Locate the cell with the specified text and output its (x, y) center coordinate. 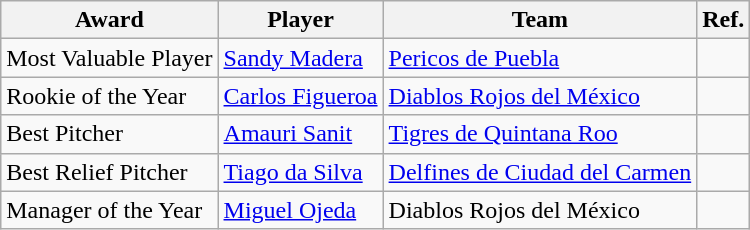
Tigres de Quintana Roo (540, 134)
Miguel Ojeda (300, 210)
Ref. (724, 20)
Most Valuable Player (110, 58)
Carlos Figueroa (300, 96)
Delfines de Ciudad del Carmen (540, 172)
Team (540, 20)
Sandy Madera (300, 58)
Amauri Sanit (300, 134)
Best Relief Pitcher (110, 172)
Rookie of the Year (110, 96)
Player (300, 20)
Award (110, 20)
Best Pitcher (110, 134)
Pericos de Puebla (540, 58)
Tiago da Silva (300, 172)
Manager of the Year (110, 210)
